Output the (X, Y) coordinate of the center of the cell containing the given text.  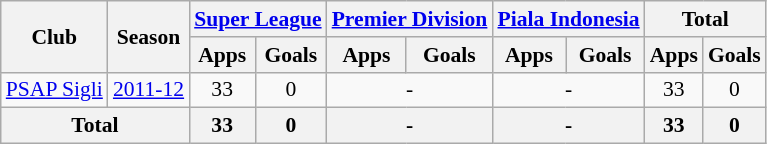
Piala Indonesia (568, 19)
Premier Division (410, 19)
PSAP Sigli (54, 90)
Club (54, 36)
Super League (258, 19)
Season (148, 36)
2011-12 (148, 90)
